For the text-containing cell, return its midpoint in [x, y] coordinate format. 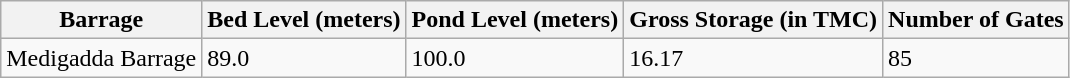
Number of Gates [976, 20]
100.0 [515, 58]
Barrage [102, 20]
Medigadda Barrage [102, 58]
16.17 [754, 58]
Pond Level (meters) [515, 20]
89.0 [304, 58]
Gross Storage (in TMC) [754, 20]
85 [976, 58]
Bed Level (meters) [304, 20]
